Pinpoint the cell where the given text exists, returning its (X, Y) midpoint coordinate. 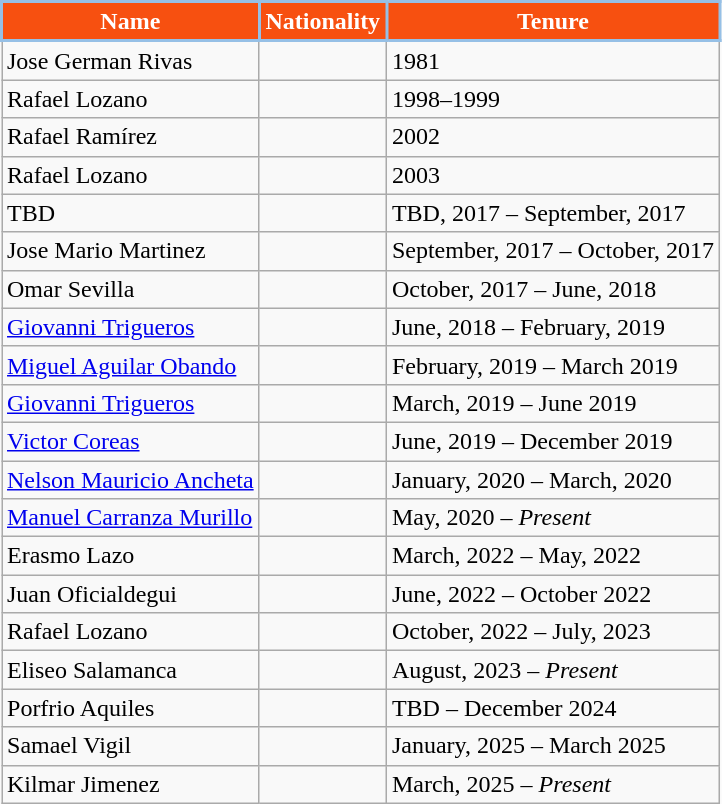
October, 2022 – July, 2023 (552, 632)
March, 2019 – June 2019 (552, 403)
Porfrio Aquiles (131, 708)
May, 2020 – Present (552, 518)
TBD – December 2024 (552, 708)
Manuel Carranza Murillo (131, 518)
Kilmar Jimenez (131, 784)
Juan Oficialdegui (131, 594)
Nelson Mauricio Ancheta (131, 479)
June, 2019 – December 2019 (552, 441)
Name (131, 22)
TBD (131, 213)
TBD, 2017 – September, 2017 (552, 213)
March, 2025 – Present (552, 784)
Miguel Aguilar Obando (131, 365)
1998–1999 (552, 99)
January, 2020 – March, 2020 (552, 479)
Erasmo Lazo (131, 556)
January, 2025 – March 2025 (552, 746)
1981 (552, 60)
Rafael Ramírez (131, 137)
June, 2018 – February, 2019 (552, 327)
September, 2017 – October, 2017 (552, 251)
June, 2022 – October 2022 (552, 594)
Eliseo Salamanca (131, 670)
Victor Coreas (131, 441)
August, 2023 – Present (552, 670)
2003 (552, 175)
Nationality (322, 22)
March, 2022 – May, 2022 (552, 556)
Samael Vigil (131, 746)
October, 2017 – June, 2018 (552, 289)
Jose Mario Martinez (131, 251)
Omar Sevilla (131, 289)
Jose German Rivas (131, 60)
Tenure (552, 22)
February, 2019 – March 2019 (552, 365)
2002 (552, 137)
